Locate the cell with the specified text and output its (x, y) center coordinate. 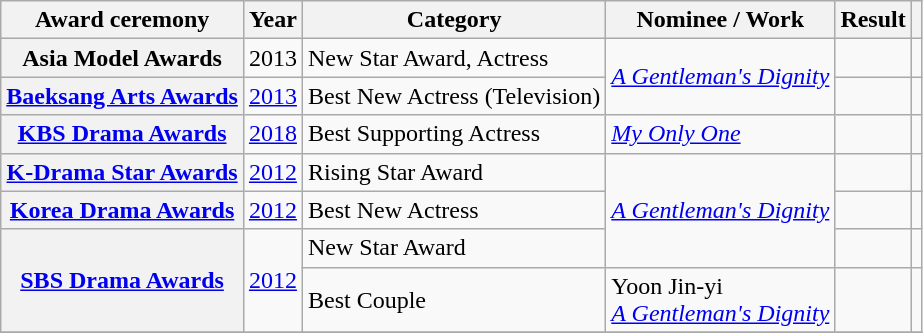
Best New Actress (454, 210)
My Only One (720, 134)
SBS Drama Awards (122, 280)
KBS Drama Awards (122, 134)
Year (272, 20)
Nominee / Work (720, 20)
K-Drama Star Awards (122, 172)
New Star Award, Actress (454, 58)
Korea Drama Awards (122, 210)
Result (873, 20)
Award ceremony (122, 20)
Rising Star Award (454, 172)
Asia Model Awards (122, 58)
Category (454, 20)
Best Supporting Actress (454, 134)
Best Couple (454, 300)
Yoon Jin-yi A Gentleman's Dignity (720, 300)
New Star Award (454, 248)
2018 (272, 134)
Best New Actress (Television) (454, 96)
Baeksang Arts Awards (122, 96)
